Provide the [X, Y] coordinate of the cell's center where the given text is located.  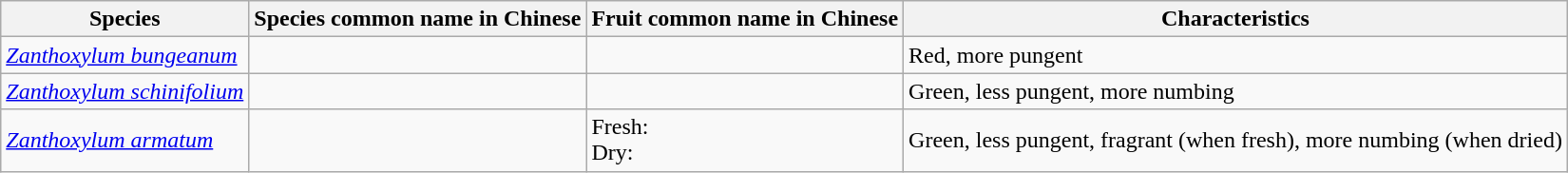
Fresh: Dry: [745, 141]
Green, less pungent, more numbing [1235, 91]
Zanthoxylum armatum [125, 141]
Zanthoxylum schinifolium [125, 91]
Species common name in Chinese [418, 19]
Red, more pungent [1235, 55]
Zanthoxylum bungeanum [125, 55]
Fruit common name in Chinese [745, 19]
Green, less pungent, fragrant (when fresh), more numbing (when dried) [1235, 141]
Characteristics [1235, 19]
Species [125, 19]
